For the text-containing cell, return its midpoint in (X, Y) coordinate format. 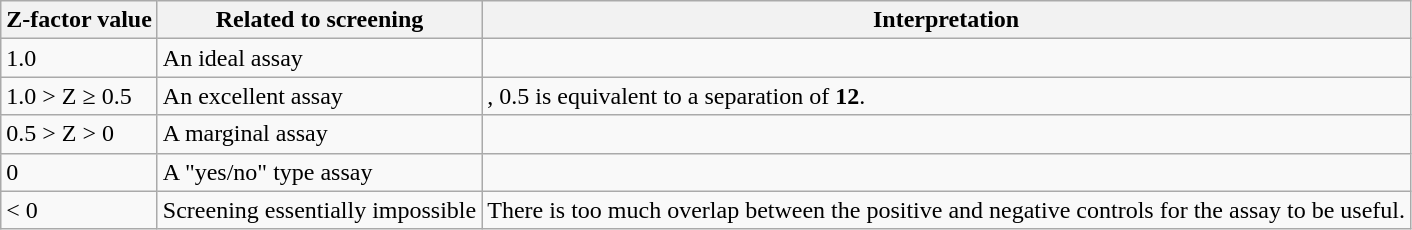
An ideal assay (319, 58)
Interpretation (946, 20)
1.0 (80, 58)
A marginal assay (319, 134)
, 0.5 is equivalent to a separation of 12. (946, 96)
< 0 (80, 210)
Screening essentially impossible (319, 210)
Z-factor value (80, 20)
0.5 > Z > 0 (80, 134)
1.0 > Z ≥ 0.5 (80, 96)
0 (80, 172)
An excellent assay (319, 96)
Related to screening (319, 20)
A "yes/no" type assay (319, 172)
There is too much overlap between the positive and negative controls for the assay to be useful. (946, 210)
